Identify which cell holds the provided text, then report its [X, Y] central coordinate. 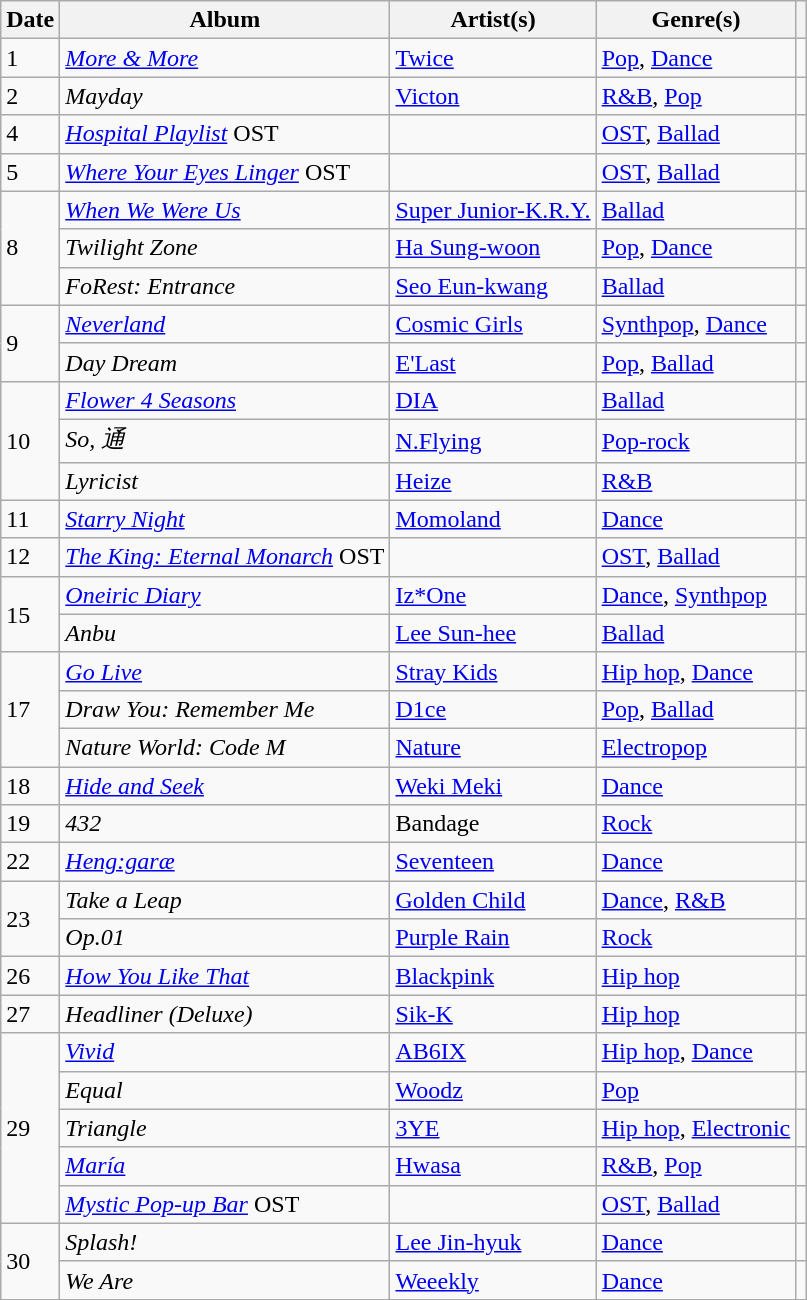
Mayday [225, 96]
3YE [493, 1128]
12 [30, 557]
29 [30, 1128]
Dance, R&B [696, 900]
18 [30, 785]
So, 通 [225, 440]
AB6IX [493, 1052]
8 [30, 248]
DIA [493, 400]
Iz*One [493, 595]
11 [30, 519]
Triangle [225, 1128]
17 [30, 709]
Momoland [493, 519]
Hwasa [493, 1166]
Vivid [225, 1052]
We Are [225, 1280]
N.Flying [493, 440]
Stray Kids [493, 671]
Pop [696, 1090]
Where Your Eyes Linger OST [225, 172]
Pop-rock [696, 440]
More & More [225, 58]
Date [30, 20]
27 [30, 1014]
The King: Eternal Monarch OST [225, 557]
Seventeen [493, 862]
Hospital Playlist OST [225, 134]
Sik-K [493, 1014]
Op.01 [225, 938]
Twice [493, 58]
Genre(s) [696, 20]
R&B [696, 481]
30 [30, 1261]
Weeekly [493, 1280]
Oneiric Diary [225, 595]
María [225, 1166]
2 [30, 96]
Woodz [493, 1090]
Weki Meki [493, 785]
Super Junior-K.R.Y. [493, 210]
1 [30, 58]
Seo Eun-kwang [493, 286]
Nature World: Code M [225, 747]
Headliner (Deluxe) [225, 1014]
Golden Child [493, 900]
9 [30, 343]
Album [225, 20]
Equal [225, 1090]
E'Last [493, 362]
Lee Sun-hee [493, 633]
19 [30, 824]
Anbu [225, 633]
Heize [493, 481]
When We Were Us [225, 210]
5 [30, 172]
15 [30, 614]
432 [225, 824]
Dance, Synthpop [696, 595]
4 [30, 134]
Artist(s) [493, 20]
Hide and Seek [225, 785]
Purple Rain [493, 938]
Starry Night [225, 519]
Electropop [696, 747]
Victon [493, 96]
23 [30, 919]
How You Like That [225, 976]
Lee Jin-hyuk [493, 1242]
26 [30, 976]
Hip hop, Electronic [696, 1128]
Nature [493, 747]
Cosmic Girls [493, 324]
Mystic Pop-up Bar OST [225, 1204]
Go Live [225, 671]
Heng:garæ [225, 862]
Neverland [225, 324]
Lyricist [225, 481]
Day Dream [225, 362]
Draw You: Remember Me [225, 709]
Synthpop, Dance [696, 324]
Twilight Zone [225, 248]
Splash! [225, 1242]
Blackpink [493, 976]
Bandage [493, 824]
FoRest: Entrance [225, 286]
D1ce [493, 709]
Ha Sung-woon [493, 248]
10 [30, 440]
Take a Leap [225, 900]
22 [30, 862]
Flower 4 Seasons [225, 400]
